Capture the cell that displays the provided text and extract its (x, y) central coordinate. 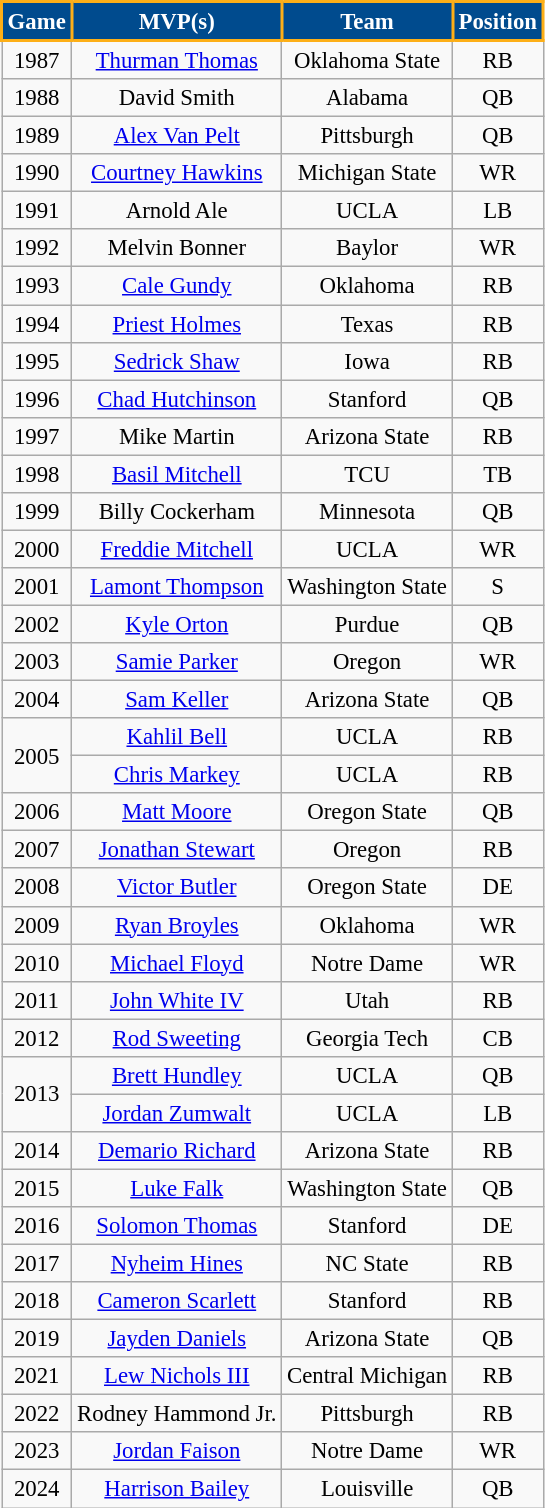
2017 (37, 1264)
2013 (37, 1094)
Rodney Hammond Jr. (177, 1414)
2010 (37, 963)
2021 (37, 1376)
1999 (37, 512)
Jordan Faison (177, 1451)
2023 (37, 1451)
1998 (37, 474)
2007 (37, 850)
David Smith (177, 98)
Thurman Thomas (177, 60)
1989 (37, 136)
1994 (37, 324)
Michigan State (368, 173)
Samie Parker (177, 662)
Iowa (368, 361)
2003 (37, 662)
Jonathan Stewart (177, 850)
CB (498, 1038)
Melvin Bonner (177, 249)
John White IV (177, 1000)
1991 (37, 211)
Game (37, 22)
Lamont Thompson (177, 587)
2001 (37, 587)
2015 (37, 1188)
Sam Keller (177, 700)
Cale Gundy (177, 286)
2009 (37, 925)
Nyheim Hines (177, 1264)
Priest Holmes (177, 324)
1993 (37, 286)
NC State (368, 1264)
Harrison Bailey (177, 1489)
2014 (37, 1151)
Texas (368, 324)
Matt Moore (177, 812)
1997 (37, 436)
Billy Cockerham (177, 512)
Central Michigan (368, 1376)
Alex Van Pelt (177, 136)
Brett Hundley (177, 1076)
Georgia Tech (368, 1038)
Alabama (368, 98)
Ryan Broyles (177, 925)
TB (498, 474)
2019 (37, 1339)
Chris Markey (177, 775)
2000 (37, 549)
Solomon Thomas (177, 1226)
1995 (37, 361)
2016 (37, 1226)
Position (498, 22)
2006 (37, 812)
Jordan Zumwalt (177, 1113)
Freddie Mitchell (177, 549)
1996 (37, 399)
2008 (37, 888)
2012 (37, 1038)
2004 (37, 700)
Cameron Scarlett (177, 1301)
Baylor (368, 249)
2018 (37, 1301)
TCU (368, 474)
1990 (37, 173)
Basil Mitchell (177, 474)
Team (368, 22)
Kahlil Bell (177, 737)
Utah (368, 1000)
2022 (37, 1414)
S (498, 587)
2024 (37, 1489)
2011 (37, 1000)
Sedrick Shaw (177, 361)
Rod Sweeting (177, 1038)
Mike Martin (177, 436)
Oklahoma State (368, 60)
1992 (37, 249)
Jayden Daniels (177, 1339)
2005 (37, 756)
Luke Falk (177, 1188)
Purdue (368, 624)
Lew Nichols III (177, 1376)
Demario Richard (177, 1151)
Minnesota (368, 512)
Arnold Ale (177, 211)
1987 (37, 60)
1988 (37, 98)
MVP(s) (177, 22)
Courtney Hawkins (177, 173)
2002 (37, 624)
Michael Floyd (177, 963)
Kyle Orton (177, 624)
Victor Butler (177, 888)
Louisville (368, 1489)
Chad Hutchinson (177, 399)
